Find where the given text appears and provide that cell's center as [x, y] coordinate. 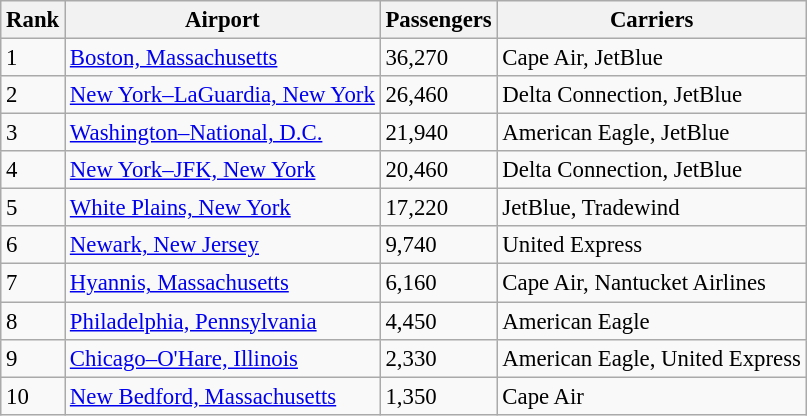
Carriers [652, 20]
7 [33, 283]
Philadelphia, Pennsylvania [223, 321]
8 [33, 321]
4,450 [438, 321]
Cape Air, Nantucket Airlines [652, 283]
New Bedford, Massachusetts [223, 396]
36,270 [438, 58]
2 [33, 95]
3 [33, 133]
Passengers [438, 20]
American Eagle, United Express [652, 358]
6,160 [438, 283]
American Eagle [652, 321]
6 [33, 245]
4 [33, 170]
Cape Air [652, 396]
1 [33, 58]
Airport [223, 20]
26,460 [438, 95]
5 [33, 208]
Washington–National, D.C. [223, 133]
New York–JFK, New York [223, 170]
United Express [652, 245]
21,940 [438, 133]
20,460 [438, 170]
Cape Air, JetBlue [652, 58]
9 [33, 358]
1,350 [438, 396]
2,330 [438, 358]
Newark, New Jersey [223, 245]
Chicago–O'Hare, Illinois [223, 358]
White Plains, New York [223, 208]
JetBlue, Tradewind [652, 208]
New York–LaGuardia, New York [223, 95]
Hyannis, Massachusetts [223, 283]
Boston, Massachusetts [223, 58]
9,740 [438, 245]
American Eagle, JetBlue [652, 133]
17,220 [438, 208]
10 [33, 396]
Rank [33, 20]
